Scan for the cell matching the given text and deliver its [x, y] coordinate at center. 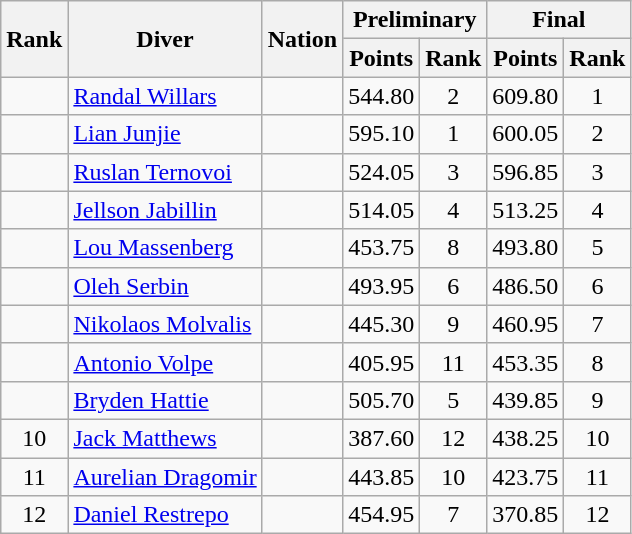
453.35 [526, 362]
600.05 [526, 134]
Jellson Jabillin [165, 210]
370.85 [526, 515]
Aurelian Dragomir [165, 477]
443.85 [382, 477]
Daniel Restrepo [165, 515]
405.95 [382, 362]
438.25 [526, 438]
Preliminary [415, 20]
Lou Massenberg [165, 248]
514.05 [382, 210]
439.85 [526, 400]
Nation [302, 39]
Nikolaos Molvalis [165, 324]
Ruslan Ternovoi [165, 172]
Antonio Volpe [165, 362]
Lian Junjie [165, 134]
493.95 [382, 286]
513.25 [526, 210]
524.05 [382, 172]
Randal Willars [165, 96]
454.95 [382, 515]
595.10 [382, 134]
387.60 [382, 438]
453.75 [382, 248]
Jack Matthews [165, 438]
609.80 [526, 96]
493.80 [526, 248]
Final [559, 20]
544.80 [382, 96]
Oleh Serbin [165, 286]
596.85 [526, 172]
486.50 [526, 286]
423.75 [526, 477]
505.70 [382, 400]
Bryden Hattie [165, 400]
460.95 [526, 324]
Diver [165, 39]
445.30 [382, 324]
